Return [X, Y] of the center of cell containing provided text 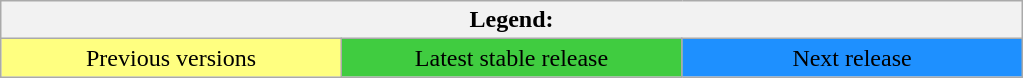
Legend: [512, 20]
Next release [852, 58]
Previous versions [171, 58]
Latest stable release [511, 58]
